Return [X, Y] of the center of cell containing provided text 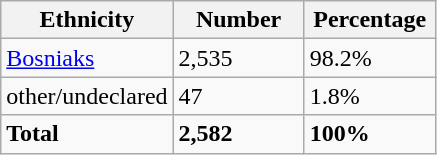
98.2% [370, 58]
2,535 [238, 58]
Number [238, 20]
Bosniaks [87, 58]
other/undeclared [87, 96]
Total [87, 134]
1.8% [370, 96]
2,582 [238, 134]
100% [370, 134]
47 [238, 96]
Percentage [370, 20]
Ethnicity [87, 20]
